Extract the (X, Y) coordinate from the center of the cell holding the provided text.  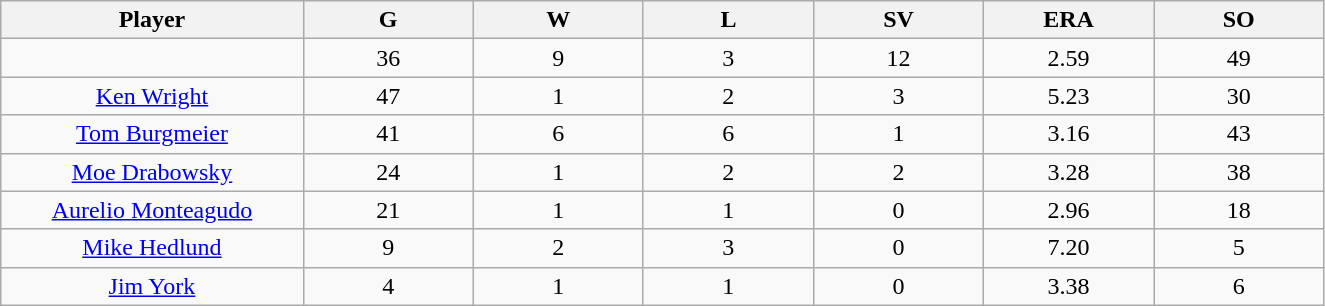
18 (1239, 210)
W (558, 20)
Aurelio Monteagudo (152, 210)
47 (388, 96)
SO (1239, 20)
Mike Hedlund (152, 248)
3.38 (1069, 286)
38 (1239, 172)
Ken Wright (152, 96)
2.59 (1069, 58)
Jim York (152, 286)
3.28 (1069, 172)
49 (1239, 58)
Moe Drabowsky (152, 172)
5 (1239, 248)
43 (1239, 134)
24 (388, 172)
2.96 (1069, 210)
21 (388, 210)
36 (388, 58)
4 (388, 286)
Tom Burgmeier (152, 134)
3.16 (1069, 134)
30 (1239, 96)
G (388, 20)
5.23 (1069, 96)
ERA (1069, 20)
41 (388, 134)
7.20 (1069, 248)
12 (898, 58)
L (728, 20)
Player (152, 20)
SV (898, 20)
